Search for the cell housing the specified text and yield its (X, Y) center coordinate. 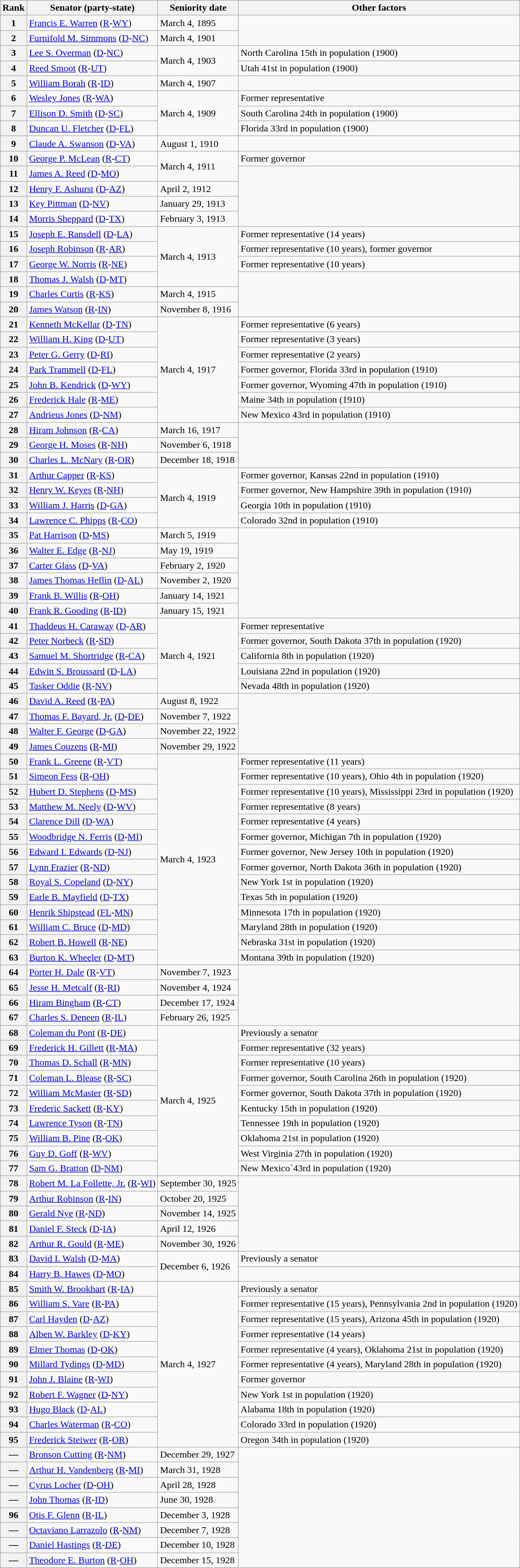
84 (13, 1274)
41 (13, 626)
Frank B. Willis (R-OH) (93, 596)
Alabama 18th in population (1920) (379, 1410)
Nevada 48th in population (1920) (379, 686)
55 (13, 837)
James A. Reed (D-MO) (93, 173)
November 14, 1925 (198, 1214)
69 (13, 1048)
20 (13, 309)
86 (13, 1304)
Former representative (3 years) (379, 339)
William H. King (D-UT) (93, 339)
61 (13, 927)
Edward I. Edwards (D-NJ) (93, 852)
15 (13, 234)
Utah 41st in population (1900) (379, 68)
December 18, 1918 (198, 460)
95 (13, 1440)
53 (13, 807)
59 (13, 897)
18 (13, 279)
March 4, 1927 (198, 1364)
April 2, 1912 (198, 189)
Pat Harrison (D-MS) (93, 535)
March 31, 1928 (198, 1470)
New Mexico`43rd in population (1920) (379, 1168)
44 (13, 671)
33 (13, 505)
Former representative (15 years), Arizona 45th in population (1920) (379, 1319)
Arthur H. Vandenberg (R-MI) (93, 1470)
Peter G. Gerry (D-RI) (93, 354)
Former representative (10 years), Mississippi 23rd in population (1920) (379, 792)
Thomas J. Walsh (D-MT) (93, 279)
Bronson Cutting (R-NM) (93, 1455)
December 17, 1924 (198, 1003)
March 4, 1911 (198, 166)
79 (13, 1199)
Furnifold M. Simmons (D-NC) (93, 38)
December 10, 1928 (198, 1545)
Henrik Shipstead (FL-MN) (93, 912)
Park Trammell (D-FL) (93, 369)
Claude A. Swanson (D-VA) (93, 143)
Former governor, New Jersey 10th in population (1920) (379, 852)
Walter E. Edge (R-NJ) (93, 550)
70 (13, 1063)
Harry B. Hawes (D-MO) (93, 1274)
West Virginia 27th in population (1920) (379, 1153)
November 2, 1920 (198, 580)
March 4, 1901 (198, 38)
Morris Sheppard (D-TX) (93, 219)
William Borah (R-ID) (93, 83)
9 (13, 143)
Thomas F. Bayard, Jr. (D-DE) (93, 716)
Key Pittman (D-NV) (93, 204)
89 (13, 1349)
California 8th in population (1920) (379, 656)
29 (13, 445)
Thaddeus H. Caraway (D-AR) (93, 626)
40 (13, 611)
Walter F. George (D-GA) (93, 731)
Louisiana 22nd in population (1920) (379, 671)
6 (13, 98)
7 (13, 113)
63 (13, 957)
Ellison D. Smith (D-SC) (93, 113)
85 (13, 1289)
March 4, 1915 (198, 294)
Jesse H. Metcalf (R-RI) (93, 988)
March 4, 1921 (198, 656)
Duncan U. Fletcher (D-FL) (93, 128)
Francis E. Warren (R-WY) (93, 23)
Cyrus Locher (D-OH) (93, 1485)
January 29, 1913 (198, 204)
35 (13, 535)
94 (13, 1425)
Former governor, Michigan 7th in population (1920) (379, 837)
Thomas D. Schall (R-MN) (93, 1063)
34 (13, 520)
Alben W. Barkley (D-KY) (93, 1334)
James Couzens (R-MI) (93, 746)
Joseph E. Ransdell (D-LA) (93, 234)
Former governor, Florida 33rd in population (1910) (379, 369)
December 29, 1927 (198, 1455)
56 (13, 852)
Former representative (11 years) (379, 761)
72 (13, 1093)
46 (13, 701)
Smith W. Brookhart (R-IA) (93, 1289)
Former governor, Kansas 22nd in population (1910) (379, 475)
May 19, 1919 (198, 550)
December 3, 1928 (198, 1515)
37 (13, 565)
Maryland 28th in population (1920) (379, 927)
John J. Blaine (R-WI) (93, 1379)
Woodbridge N. Ferris (D-MI) (93, 837)
William J. Harris (D-GA) (93, 505)
Frederick H. Gillett (R-MA) (93, 1048)
William B. Pine (R-OK) (93, 1138)
96 (13, 1515)
Edwin S. Broussard (D-LA) (93, 671)
Coleman L. Blease (R-SC) (93, 1078)
65 (13, 988)
August 1, 1910 (198, 143)
11 (13, 173)
51 (13, 776)
Hugo Black (D-AL) (93, 1410)
4 (13, 68)
Frederick Steiwer (R-OR) (93, 1440)
Former representative (4 years) (379, 822)
Frederick Hale (R-ME) (93, 400)
Texas 5th in population (1920) (379, 897)
49 (13, 746)
March 4, 1923 (198, 859)
George H. Moses (R-NH) (93, 445)
August 8, 1922 (198, 701)
Simeon Fess (R-OH) (93, 776)
Daniel Hastings (R-DE) (93, 1545)
Lawrence Tyson (R-TN) (93, 1123)
73 (13, 1108)
Samuel M. Shortridge (R-CA) (93, 656)
Maine 34th in population (1910) (379, 400)
March 4, 1919 (198, 498)
Tasker Oddie (R-NV) (93, 686)
Charles Curtis (R-KS) (93, 294)
Arthur Capper (R-KS) (93, 475)
February 3, 1913 (198, 219)
45 (13, 686)
Lynn Frazier (R-ND) (93, 867)
Lee S. Overman (D-NC) (93, 53)
Rank (13, 8)
Elmer Thomas (D-OK) (93, 1349)
42 (13, 641)
74 (13, 1123)
September 30, 1925 (198, 1184)
39 (13, 596)
Gerald Nye (R-ND) (93, 1214)
22 (13, 339)
75 (13, 1138)
April 28, 1928 (198, 1485)
27 (13, 415)
38 (13, 580)
William S. Vare (R-PA) (93, 1304)
90 (13, 1364)
Matthew M. Neely (D-WV) (93, 807)
3 (13, 53)
68 (13, 1033)
71 (13, 1078)
Former representative (4 years), Oklahoma 21st in population (1920) (379, 1349)
Senator (party-state) (93, 8)
October 20, 1925 (198, 1199)
Clarence Dill (D-WA) (93, 822)
November 30, 1926 (198, 1244)
Georgia 10th in population (1910) (379, 505)
Carter Glass (D-VA) (93, 565)
March 4, 1925 (198, 1101)
64 (13, 972)
George P. McLean (R-CT) (93, 158)
8 (13, 128)
Reed Smoot (R-UT) (93, 68)
Henry W. Keyes (R-NH) (93, 490)
March 4, 1895 (198, 23)
21 (13, 324)
81 (13, 1229)
March 4, 1917 (198, 369)
17 (13, 264)
February 26, 1925 (198, 1018)
January 14, 1921 (198, 596)
32 (13, 490)
Former representative (32 years) (379, 1048)
47 (13, 716)
Hubert D. Stephens (D-MS) (93, 792)
March 5, 1919 (198, 535)
36 (13, 550)
November 6, 1918 (198, 445)
57 (13, 867)
December 15, 1928 (198, 1560)
Peter Norbeck (R-SD) (93, 641)
Theodore E. Burton (R-OH) (93, 1560)
December 7, 1928 (198, 1530)
54 (13, 822)
31 (13, 475)
Coleman du Pont (R-DE) (93, 1033)
Former representative (4 years), Maryland 28th in population (1920) (379, 1364)
Colorado 33rd in population (1920) (379, 1425)
91 (13, 1379)
14 (13, 219)
Former governor, New Hampshire 39th in population (1910) (379, 490)
John Thomas (R-ID) (93, 1500)
Charles S. Deneen (R-IL) (93, 1018)
North Carolina 15th in population (1900) (379, 53)
52 (13, 792)
43 (13, 656)
Former representative (10 years), Ohio 4th in population (1920) (379, 776)
60 (13, 912)
March 4, 1913 (198, 257)
Tennessee 19th in population (1920) (379, 1123)
New Mexico 43rd in population (1910) (379, 415)
South Carolina 24th in population (1900) (379, 113)
William C. Bruce (D-MD) (93, 927)
2 (13, 38)
Henry F. Ashurst (D-AZ) (93, 189)
76 (13, 1153)
Royal S. Copeland (D-NY) (93, 882)
13 (13, 204)
John B. Kendrick (D-WY) (93, 384)
Robert M. La Follette, Jr. (R-WI) (93, 1184)
50 (13, 761)
Montana 39th in population (1920) (379, 957)
November 29, 1922 (198, 746)
62 (13, 942)
23 (13, 354)
Other factors (379, 8)
Daniel F. Steck (D-IA) (93, 1229)
Frederic Sackett (R-KY) (93, 1108)
88 (13, 1334)
58 (13, 882)
March 4, 1909 (198, 113)
Former representative (8 years) (379, 807)
Robert B. Howell (R-NE) (93, 942)
93 (13, 1410)
June 30, 1928 (198, 1500)
Arthur R. Gould (R-ME) (93, 1244)
November 8, 1916 (198, 309)
April 12, 1926 (198, 1229)
5 (13, 83)
66 (13, 1003)
Joseph Robinson (R-AR) (93, 249)
Charles Waterman (R-CO) (93, 1425)
Oregon 34th in population (1920) (379, 1440)
82 (13, 1244)
February 2, 1920 (198, 565)
Former representative (15 years), Pennsylvania 2nd in population (1920) (379, 1304)
Lawrence C. Phipps (R-CO) (93, 520)
Oklahoma 21st in population (1920) (379, 1138)
Former representative (10 years), former governor (379, 249)
67 (13, 1018)
Former governor, South Carolina 26th in population (1920) (379, 1078)
David A. Reed (R-PA) (93, 701)
Nebraska 31st in population (1920) (379, 942)
92 (13, 1394)
Frank R. Gooding (R-ID) (93, 611)
Florida 33rd in population (1900) (379, 128)
48 (13, 731)
25 (13, 384)
1 (13, 23)
Millard Tydings (D-MD) (93, 1364)
Minnesota 17th in population (1920) (379, 912)
Former representative (2 years) (379, 354)
Otis F. Glenn (R-IL) (93, 1515)
Guy D. Goff (R-WV) (93, 1153)
Robert F. Wagner (D-NY) (93, 1394)
24 (13, 369)
16 (13, 249)
Hiram Johnson (R-CA) (93, 430)
James Thomas Heflin (D-AL) (93, 580)
87 (13, 1319)
Sam G. Bratton (D-NM) (93, 1168)
November 22, 1922 (198, 731)
Earle B. Mayfield (D-TX) (93, 897)
November 4, 1924 (198, 988)
28 (13, 430)
12 (13, 189)
Colorado 32nd in population (1910) (379, 520)
10 (13, 158)
December 6, 1926 (198, 1266)
November 7, 1922 (198, 716)
30 (13, 460)
William McMaster (R-SD) (93, 1093)
Octaviano Larrazolo (R-NM) (93, 1530)
March 4, 1907 (198, 83)
19 (13, 294)
Former representative (6 years) (379, 324)
80 (13, 1214)
Kentucky 15th in population (1920) (379, 1108)
Hiram Bingham (R-CT) (93, 1003)
Former governor, North Dakota 36th in population (1920) (379, 867)
Charles L. McNary (R-OR) (93, 460)
83 (13, 1259)
78 (13, 1184)
Andrieus Jones (D-NM) (93, 415)
26 (13, 400)
77 (13, 1168)
Burton K. Wheeler (D-MT) (93, 957)
Arthur Robinson (R-IN) (93, 1199)
November 7, 1923 (198, 972)
Wesley Jones (R-WA) (93, 98)
George W. Norris (R-NE) (93, 264)
David I. Walsh (D-MA) (93, 1259)
January 15, 1921 (198, 611)
Frank L. Greene (R-VT) (93, 761)
James Watson (R-IN) (93, 309)
Kenneth McKellar (D-TN) (93, 324)
Former governor, Wyoming 47th in population (1910) (379, 384)
Seniority date (198, 8)
March 4, 1903 (198, 61)
March 16, 1917 (198, 430)
Carl Hayden (D-AZ) (93, 1319)
Porter H. Dale (R-VT) (93, 972)
